Search for the cell housing the specified text and yield its (X, Y) center coordinate. 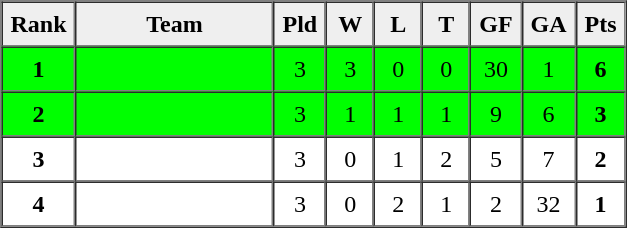
30 (496, 68)
5 (496, 158)
T (446, 24)
Pts (601, 24)
4 (39, 204)
Team (175, 24)
Pld (300, 24)
GF (496, 24)
L (398, 24)
7 (549, 158)
GA (549, 24)
W (350, 24)
32 (549, 204)
Rank (39, 24)
9 (496, 114)
